Find where the given text appears and provide that cell's center as (X, Y) coordinate. 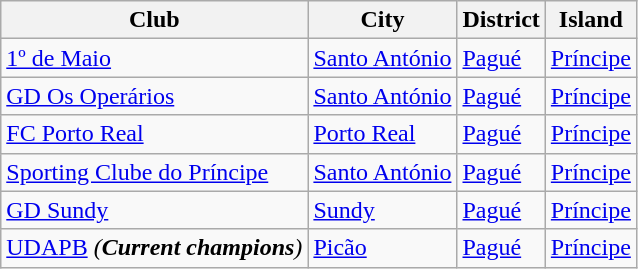
UDAPB (Current champions) (154, 248)
GD Sundy (154, 210)
City (382, 20)
1º de Maio (154, 58)
Porto Real (382, 134)
FC Porto Real (154, 134)
District (501, 20)
Picão (382, 248)
Sporting Clube do Príncipe (154, 172)
Island (590, 20)
Sundy (382, 210)
GD Os Operários (154, 96)
Club (154, 20)
